Pinpoint the cell where the given text exists, returning its (X, Y) midpoint coordinate. 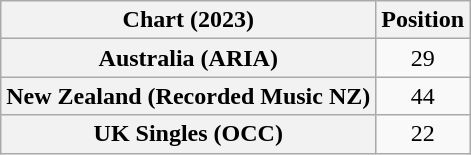
44 (423, 96)
Chart (2023) (188, 20)
29 (423, 58)
UK Singles (OCC) (188, 134)
Australia (ARIA) (188, 58)
Position (423, 20)
22 (423, 134)
New Zealand (Recorded Music NZ) (188, 96)
